Capture the cell that displays the provided text and extract its [X, Y] central coordinate. 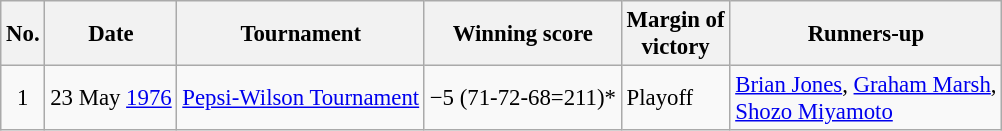
23 May 1976 [111, 98]
Winning score [522, 34]
Brian Jones, Graham Marsh, Shozo Miyamoto [866, 98]
Pepsi-Wilson Tournament [300, 98]
Runners-up [866, 34]
Playoff [676, 98]
−5 (71-72-68=211)* [522, 98]
Date [111, 34]
Tournament [300, 34]
1 [23, 98]
Margin ofvictory [676, 34]
No. [23, 34]
